Detect which cell encompasses the target text, then output its [x, y] center coordinate. 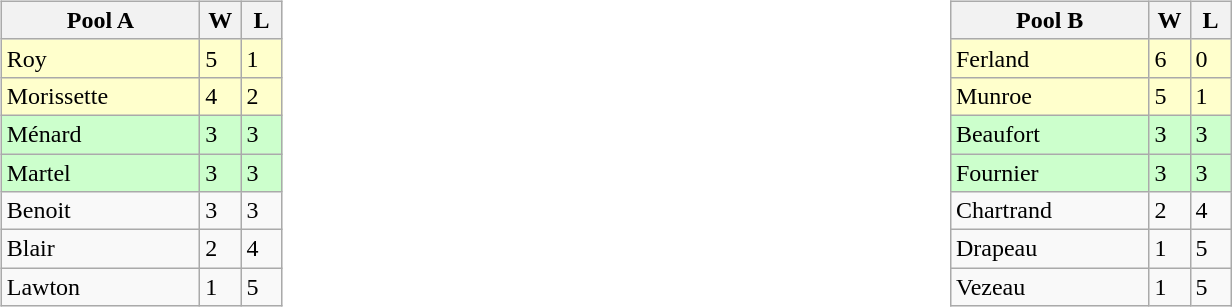
6 [1170, 58]
Pool A [100, 20]
Morissette [100, 96]
Munroe [1050, 96]
Fournier [1050, 173]
Martel [100, 173]
Pool B [1050, 20]
Ferland [1050, 58]
Lawton [100, 287]
Roy [100, 58]
Blair [100, 249]
0 [1210, 58]
Ménard [100, 134]
Benoit [100, 211]
Drapeau [1050, 249]
Beaufort [1050, 134]
Chartrand [1050, 211]
Vezeau [1050, 287]
